Identify which cell holds the provided text, then report its [x, y] central coordinate. 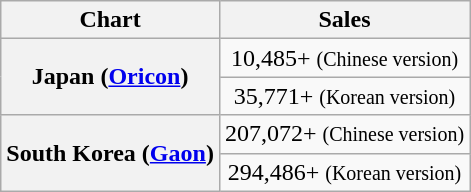
Chart [110, 20]
South Korea (Gaon) [110, 153]
Japan (Oricon) [110, 77]
35,771+ (Korean version) [344, 96]
207,072+ (Chinese version) [344, 134]
294,486+ (Korean version) [344, 172]
Sales [344, 20]
10,485+ (Chinese version) [344, 58]
